Search for the cell housing the specified text and yield its [x, y] center coordinate. 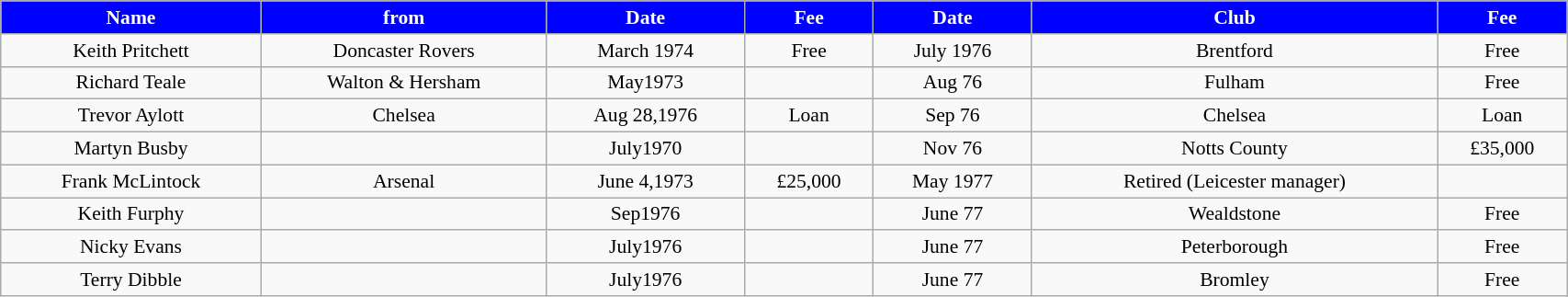
Aug 76 [953, 83]
Fulham [1235, 83]
Keith Furphy [130, 214]
Sep 76 [953, 116]
May1973 [645, 83]
Keith Pritchett [130, 51]
Trevor Aylott [130, 116]
from [404, 17]
Walton & Hersham [404, 83]
Peterborough [1235, 247]
Frank McLintock [130, 181]
Brentford [1235, 51]
July 1976 [953, 51]
Richard Teale [130, 83]
Aug 28,1976 [645, 116]
Notts County [1235, 149]
Nov 76 [953, 149]
Name [130, 17]
Wealdstone [1235, 214]
Martyn Busby [130, 149]
Retired (Leicester manager) [1235, 181]
May 1977 [953, 181]
Nicky Evans [130, 247]
June 4,1973 [645, 181]
Arsenal [404, 181]
Bromley [1235, 280]
Club [1235, 17]
£25,000 [808, 181]
Sep1976 [645, 214]
Doncaster Rovers [404, 51]
£35,000 [1503, 149]
July1970 [645, 149]
Terry Dibble [130, 280]
March 1974 [645, 51]
